Extract the (x, y) coordinate from the center of the cell holding the provided text.  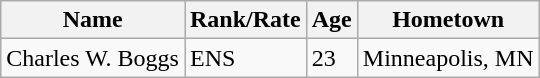
Age (332, 20)
ENS (245, 58)
Minneapolis, MN (448, 58)
23 (332, 58)
Charles W. Boggs (93, 58)
Rank/Rate (245, 20)
Name (93, 20)
Hometown (448, 20)
